From the cell containing the given text, extract its center point as (x, y) coordinate. 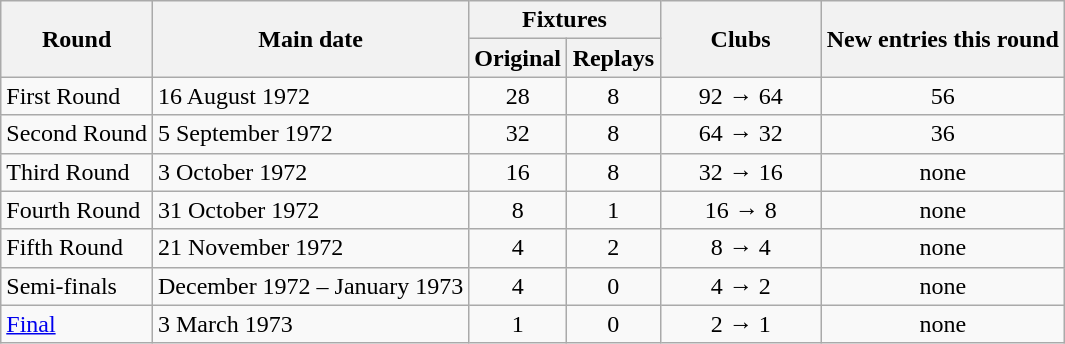
Original (518, 58)
Second Round (77, 134)
4 → 2 (740, 286)
16 (518, 172)
Fixtures (564, 20)
32 (518, 134)
Third Round (77, 172)
Semi-finals (77, 286)
32 → 16 (740, 172)
56 (942, 96)
Round (77, 39)
Fifth Round (77, 248)
36 (942, 134)
2 → 1 (740, 324)
16 → 8 (740, 210)
Replays (614, 58)
3 March 1973 (310, 324)
8 → 4 (740, 248)
Clubs (740, 39)
Fourth Round (77, 210)
16 August 1972 (310, 96)
First Round (77, 96)
December 1972 – January 1973 (310, 286)
Final (77, 324)
Main date (310, 39)
64 → 32 (740, 134)
3 October 1972 (310, 172)
21 November 1972 (310, 248)
5 September 1972 (310, 134)
28 (518, 96)
New entries this round (942, 39)
92 → 64 (740, 96)
2 (614, 248)
31 October 1972 (310, 210)
